Find where the given text appears and provide that cell's center as [x, y] coordinate. 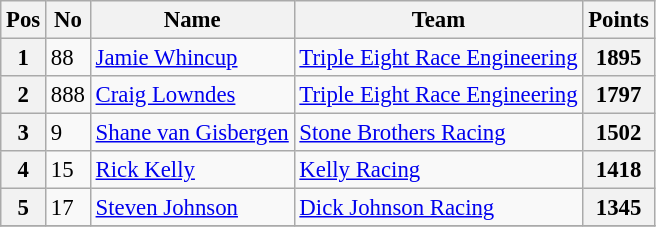
2 [24, 95]
1 [24, 58]
1502 [618, 133]
Craig Lowndes [192, 95]
Pos [24, 20]
Points [618, 20]
5 [24, 208]
888 [68, 95]
Rick Kelly [192, 170]
4 [24, 170]
1418 [618, 170]
Shane van Gisbergen [192, 133]
15 [68, 170]
1895 [618, 58]
Team [438, 20]
Stone Brothers Racing [438, 133]
Dick Johnson Racing [438, 208]
Jamie Whincup [192, 58]
Steven Johnson [192, 208]
1345 [618, 208]
3 [24, 133]
1797 [618, 95]
9 [68, 133]
Kelly Racing [438, 170]
Name [192, 20]
No [68, 20]
17 [68, 208]
88 [68, 58]
